Determine the [X, Y] coordinate at the center of the cell enclosing the given text.  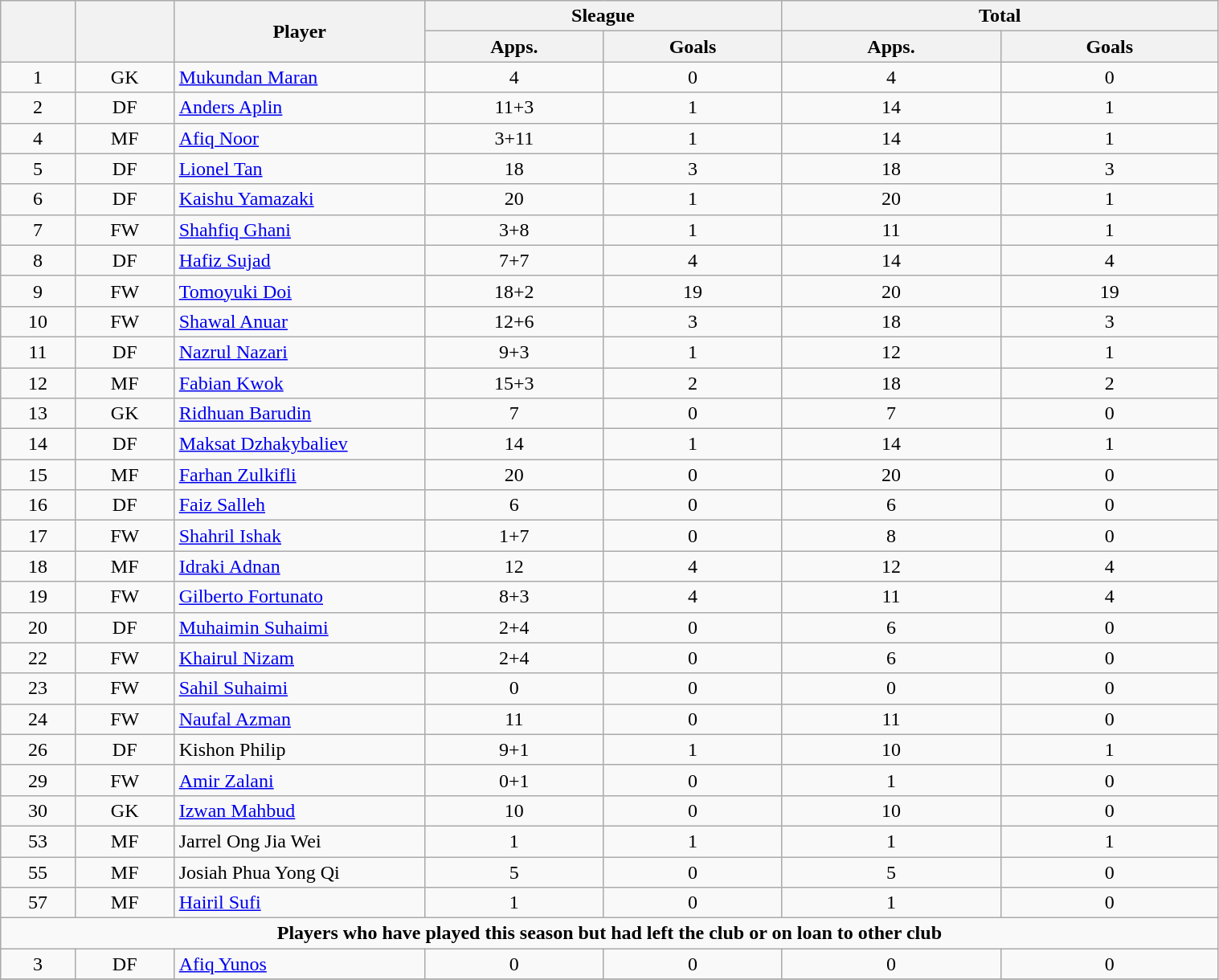
55 [38, 872]
24 [38, 719]
Lionel Tan [299, 169]
15 [38, 475]
Sahil Suhaimi [299, 688]
Anders Aplin [299, 108]
Players who have played this season but had left the club or on loan to other club [609, 933]
12+6 [514, 321]
Khairul Nizam [299, 658]
Afiq Yunos [299, 964]
30 [38, 811]
13 [38, 414]
18+2 [514, 291]
Shahfiq Ghani [299, 230]
22 [38, 658]
Sleague [603, 16]
Shawal Anuar [299, 321]
9 [38, 291]
Izwan Mahbud [299, 811]
53 [38, 841]
1+7 [514, 536]
57 [38, 903]
Naufal Azman [299, 719]
9+3 [514, 352]
Kaishu Yamazaki [299, 199]
8+3 [514, 597]
Nazrul Nazari [299, 352]
17 [38, 536]
16 [38, 505]
Ridhuan Barudin [299, 414]
11+3 [514, 108]
26 [38, 749]
3+11 [514, 138]
15+3 [514, 383]
Josiah Phua Yong Qi [299, 872]
Amir Zalani [299, 780]
29 [38, 780]
7+7 [514, 260]
Faiz Salleh [299, 505]
Afiq Noor [299, 138]
3+8 [514, 230]
Mukundan Maran [299, 77]
Kishon Philip [299, 749]
Farhan Zulkifli [299, 475]
Hairil Sufi [299, 903]
Maksat Dzhakybaliev [299, 444]
Idraki Adnan [299, 566]
Total [1000, 16]
Hafiz Sujad [299, 260]
Player [299, 31]
23 [38, 688]
Tomoyuki Doi [299, 291]
Muhaimin Suhaimi [299, 627]
Gilberto Fortunato [299, 597]
9+1 [514, 749]
Shahril Ishak [299, 536]
Jarrel Ong Jia Wei [299, 841]
0+1 [514, 780]
Fabian Kwok [299, 383]
